Return the (X, Y) coordinate for the center point of the cell that contains the specified text.  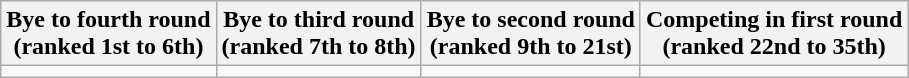
Bye to fourth round(ranked 1st to 6th) (108, 34)
Bye to second round(ranked 9th to 21st) (530, 34)
Bye to third round(ranked 7th to 8th) (318, 34)
Competing in first round(ranked 22nd to 35th) (774, 34)
